Provide the (x, y) coordinate of the cell's center where the given text is located.  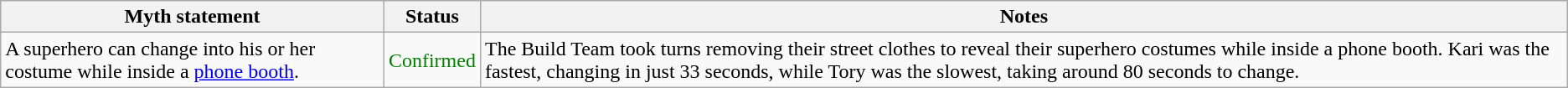
Notes (1024, 17)
Confirmed (432, 60)
Status (432, 17)
A superhero can change into his or her costume while inside a phone booth. (193, 60)
Myth statement (193, 17)
